Determine the (x, y) coordinate at the center of the cell enclosing the given text.  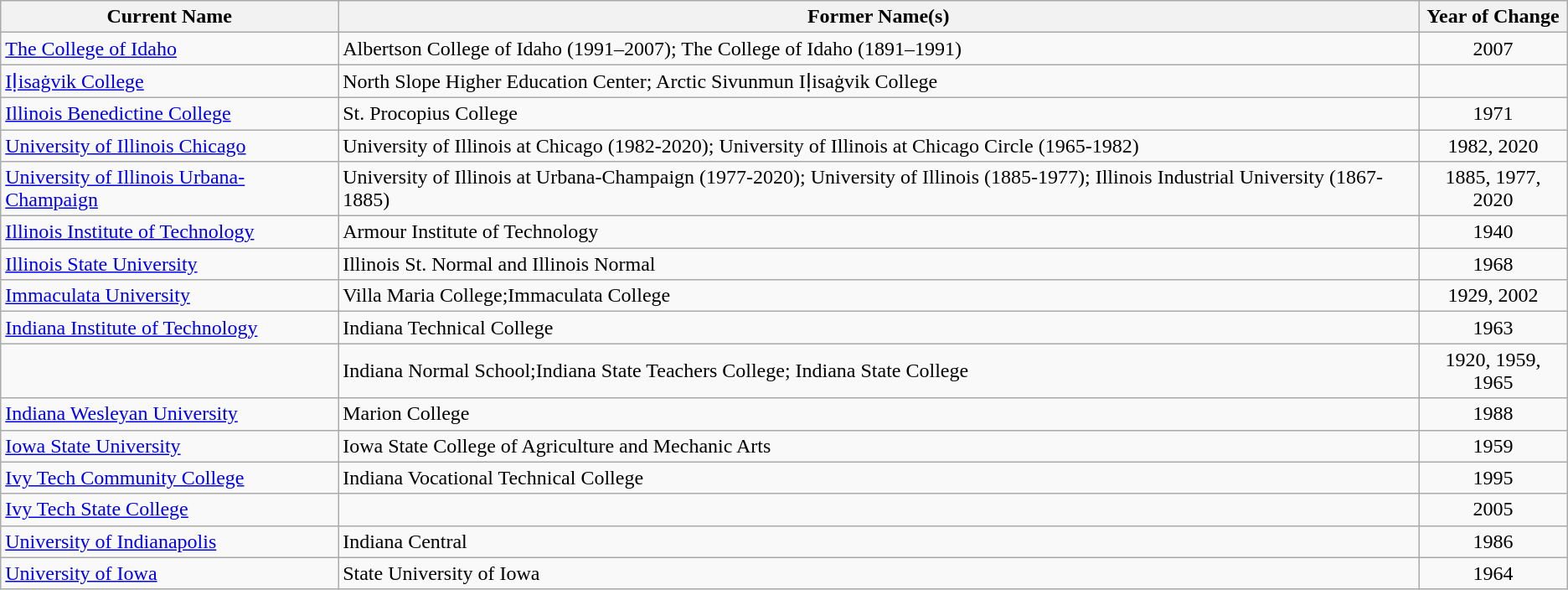
Marion College (879, 414)
Indiana Technical College (879, 328)
University of Iowa (169, 573)
Year of Change (1493, 17)
1995 (1493, 478)
1968 (1493, 264)
University of Indianapolis (169, 541)
Indiana Vocational Technical College (879, 478)
Illinois Benedictine College (169, 113)
1929, 2002 (1493, 296)
Ivy Tech Community College (169, 478)
University of Illinois Urbana-Champaign (169, 189)
Iowa State University (169, 446)
Indiana Normal School;Indiana State Teachers College; Indiana State College (879, 370)
North Slope Higher Education Center; Arctic Sivunmun Iḷisaġvik College (879, 81)
1959 (1493, 446)
University of Illinois at Chicago (1982-2020); University of Illinois at Chicago Circle (1965-1982) (879, 145)
2005 (1493, 510)
1988 (1493, 414)
University of Illinois Chicago (169, 145)
Illinois Institute of Technology (169, 232)
2007 (1493, 49)
The College of Idaho (169, 49)
Villa Maria College;Immaculata College (879, 296)
1964 (1493, 573)
Ivy Tech State College (169, 510)
Albertson College of Idaho (1991–2007); The College of Idaho (1891–1991) (879, 49)
Former Name(s) (879, 17)
Current Name (169, 17)
University of Illinois at Urbana-Champaign (1977-2020); University of Illinois (1885-1977); Illinois Industrial University (1867-1885) (879, 189)
Indiana Institute of Technology (169, 328)
State University of Iowa (879, 573)
Armour Institute of Technology (879, 232)
Iḷisaġvik College (169, 81)
Immaculata University (169, 296)
Indiana Wesleyan University (169, 414)
St. Procopius College (879, 113)
1982, 2020 (1493, 145)
1971 (1493, 113)
1986 (1493, 541)
Iowa State College of Agriculture and Mechanic Arts (879, 446)
1920, 1959, 1965 (1493, 370)
1885, 1977, 2020 (1493, 189)
Illinois St. Normal and Illinois Normal (879, 264)
Illinois State University (169, 264)
1963 (1493, 328)
1940 (1493, 232)
Indiana Central (879, 541)
